Pinpoint the cell where the given text exists, returning its [X, Y] midpoint coordinate. 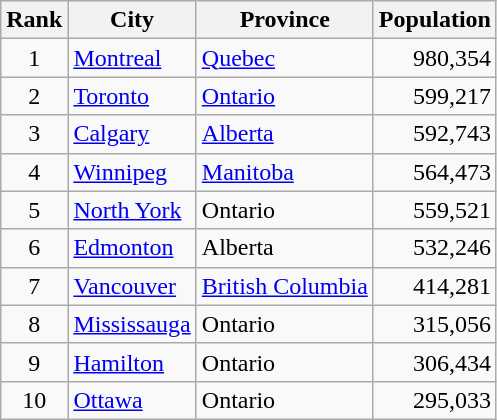
Population [434, 20]
North York [132, 210]
6 [34, 248]
599,217 [434, 96]
British Columbia [284, 286]
1 [34, 58]
592,743 [434, 134]
3 [34, 134]
10 [34, 400]
8 [34, 324]
Province [284, 20]
5 [34, 210]
414,281 [434, 286]
4 [34, 172]
9 [34, 362]
Hamilton [132, 362]
Quebec [284, 58]
559,521 [434, 210]
Ottawa [132, 400]
Vancouver [132, 286]
Calgary [132, 134]
306,434 [434, 362]
Mississauga [132, 324]
564,473 [434, 172]
Edmonton [132, 248]
7 [34, 286]
295,033 [434, 400]
Rank [34, 20]
980,354 [434, 58]
2 [34, 96]
Winnipeg [132, 172]
315,056 [434, 324]
532,246 [434, 248]
Montreal [132, 58]
Manitoba [284, 172]
City [132, 20]
Toronto [132, 96]
